Locate the cell with the specified text and output its [X, Y] center coordinate. 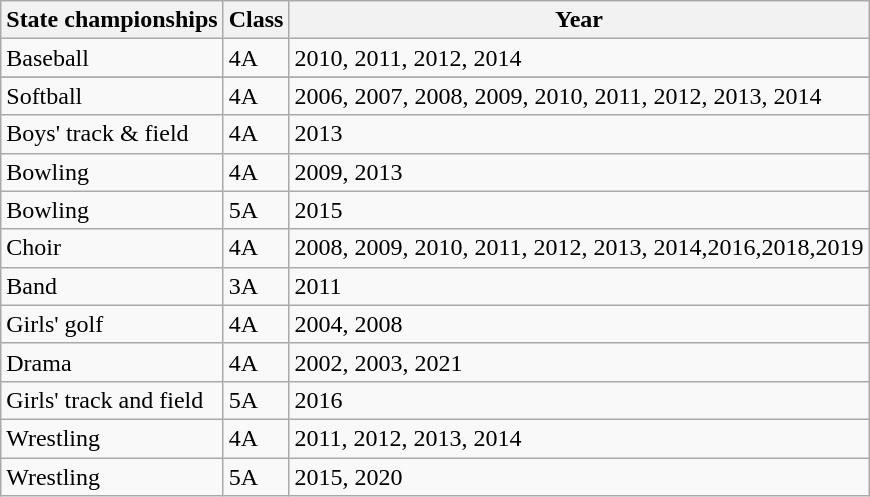
Choir [112, 248]
2013 [579, 134]
2006, 2007, 2008, 2009, 2010, 2011, 2012, 2013, 2014 [579, 96]
Baseball [112, 58]
2011 [579, 286]
2010, 2011, 2012, 2014 [579, 58]
2011, 2012, 2013, 2014 [579, 438]
Band [112, 286]
Class [256, 20]
Year [579, 20]
2015, 2020 [579, 477]
2015 [579, 210]
3A [256, 286]
Girls' golf [112, 324]
State championships [112, 20]
Drama [112, 362]
Boys' track & field [112, 134]
2002, 2003, 2021 [579, 362]
2004, 2008 [579, 324]
Softball [112, 96]
2016 [579, 400]
Girls' track and field [112, 400]
2008, 2009, 2010, 2011, 2012, 2013, 2014,2016,2018,2019 [579, 248]
2009, 2013 [579, 172]
